Search for the cell housing the specified text and yield its [X, Y] center coordinate. 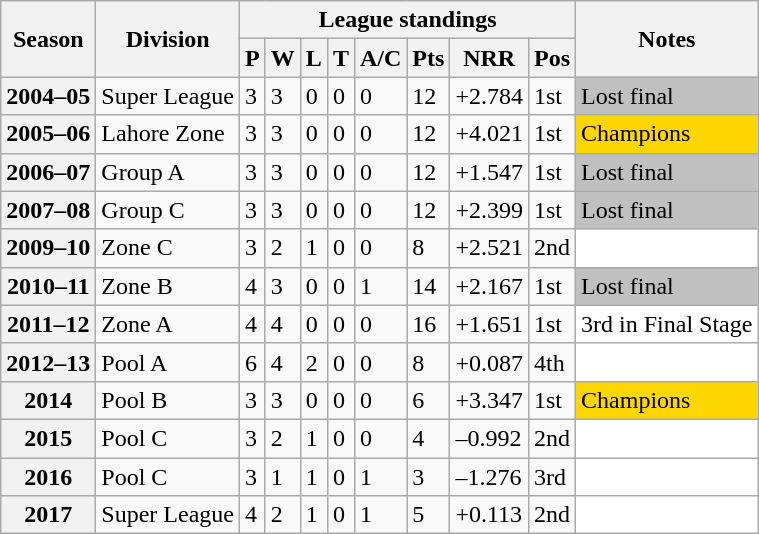
2006–07 [48, 172]
2009–10 [48, 248]
Group A [168, 172]
4th [552, 362]
W [282, 58]
Pos [552, 58]
5 [428, 515]
+2.167 [490, 286]
+2.399 [490, 210]
Zone A [168, 324]
14 [428, 286]
P [252, 58]
2015 [48, 438]
NRR [490, 58]
3rd [552, 477]
2007–08 [48, 210]
+1.547 [490, 172]
–1.276 [490, 477]
Pool B [168, 400]
A/C [380, 58]
+2.521 [490, 248]
2014 [48, 400]
2011–12 [48, 324]
Lahore Zone [168, 134]
+1.651 [490, 324]
Pts [428, 58]
Zone C [168, 248]
2016 [48, 477]
2004–05 [48, 96]
Season [48, 39]
League standings [407, 20]
+0.113 [490, 515]
16 [428, 324]
+0.087 [490, 362]
Group C [168, 210]
Zone B [168, 286]
2012–13 [48, 362]
+4.021 [490, 134]
2017 [48, 515]
3rd in Final Stage [667, 324]
T [340, 58]
Pool A [168, 362]
–0.992 [490, 438]
Division [168, 39]
2005–06 [48, 134]
2010–11 [48, 286]
+2.784 [490, 96]
+3.347 [490, 400]
L [314, 58]
Notes [667, 39]
